Pinpoint the cell where the given text exists, returning its [X, Y] midpoint coordinate. 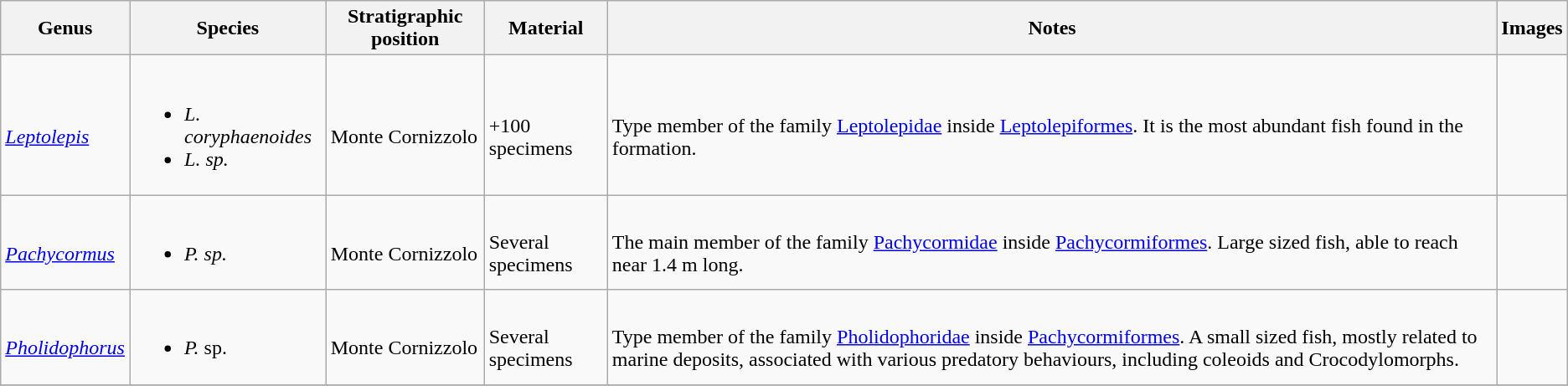
+100 specimens [546, 126]
Images [1532, 28]
The main member of the family Pachycormidae inside Pachycormiformes. Large sized fish, able to reach near 1.4 m long. [1052, 243]
Pachycormus [65, 243]
Leptolepis [65, 126]
Stratigraphic position [405, 28]
Material [546, 28]
Genus [65, 28]
Notes [1052, 28]
Pholidophorus [65, 337]
Type member of the family Leptolepidae inside Leptolepiformes. It is the most abundant fish found in the formation. [1052, 126]
Species [228, 28]
L. coryphaenoidesL. sp. [228, 126]
